Locate the cell with the specified text and output its (x, y) center coordinate. 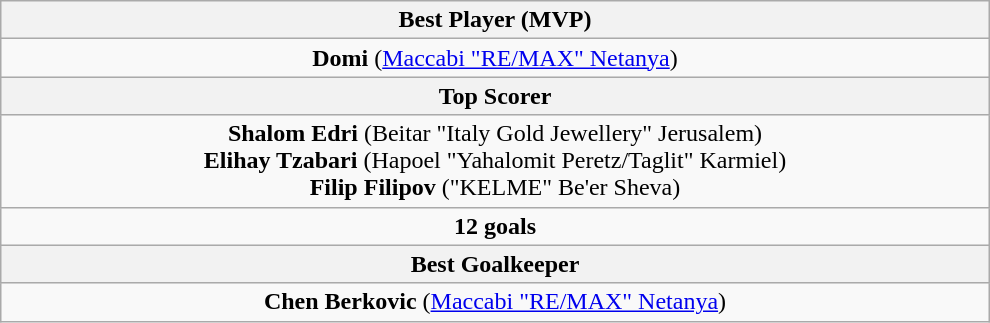
Best Goalkeeper (496, 264)
Chen Berkovic (Maccabi "RE/MAX" Netanya) (496, 302)
Domi (Maccabi "RE/MAX" Netanya) (496, 58)
Best Player (MVP) (496, 20)
12 goals (496, 226)
Top Scorer (496, 96)
Shalom Edri (Beitar "Italy Gold Jewellery" Jerusalem) Elihay Tzabari (Hapoel "Yahalomit Peretz/Taglit" Karmiel) Filip Filipov ("KELME" Be'er Sheva) (496, 161)
